Extract the (x, y) coordinate from the center of the cell holding the provided text.  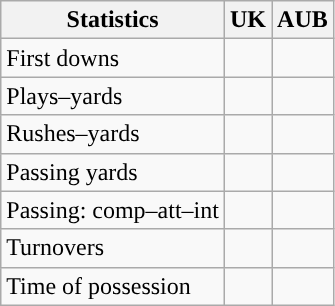
Plays–yards (113, 96)
Statistics (113, 20)
AUB (303, 20)
Turnovers (113, 248)
Time of possession (113, 286)
Passing: comp–att–int (113, 210)
First downs (113, 58)
Rushes–yards (113, 134)
UK (248, 20)
Passing yards (113, 172)
